Search for the cell housing the specified text and yield its (X, Y) center coordinate. 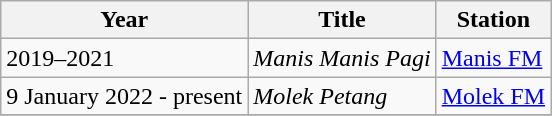
Molek FM (493, 96)
Manis FM (493, 58)
Title (342, 20)
Manis Manis Pagi (342, 58)
Year (124, 20)
2019–2021 (124, 58)
Station (493, 20)
9 January 2022 - present (124, 96)
Molek Petang (342, 96)
